Output the [X, Y] coordinate of the center of the cell containing the given text.  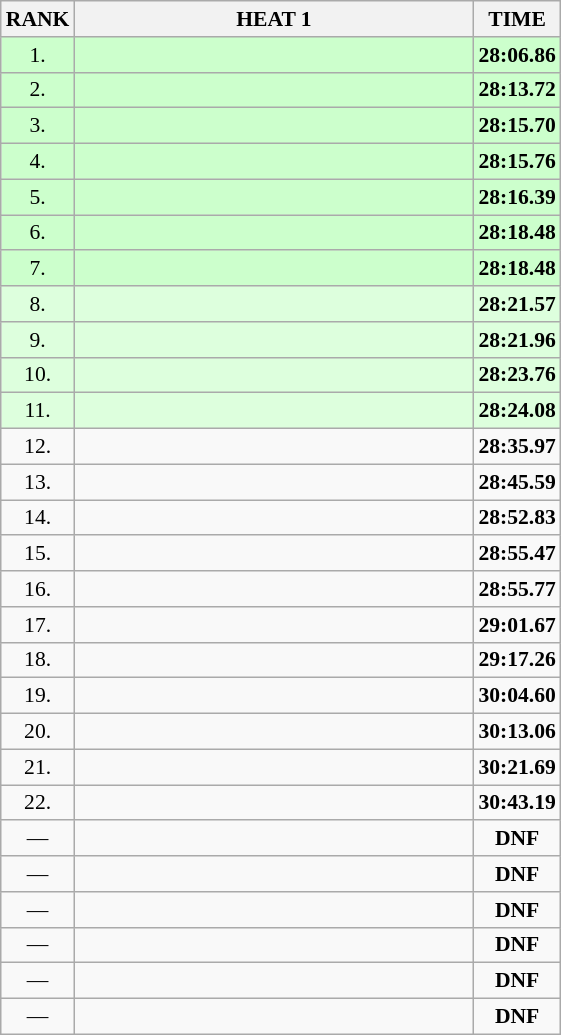
30:21.69 [516, 767]
RANK [38, 19]
28:15.70 [516, 126]
30:04.60 [516, 696]
18. [38, 660]
6. [38, 233]
28:21.96 [516, 340]
29:17.26 [516, 660]
21. [38, 767]
28:45.59 [516, 482]
13. [38, 482]
28:24.08 [516, 411]
16. [38, 589]
28:35.97 [516, 447]
11. [38, 411]
14. [38, 518]
5. [38, 197]
28:55.77 [516, 589]
2. [38, 90]
8. [38, 304]
30:43.19 [516, 803]
28:13.72 [516, 90]
19. [38, 696]
1. [38, 55]
12. [38, 447]
HEAT 1 [274, 19]
29:01.67 [516, 625]
28:55.47 [516, 554]
28:15.76 [516, 162]
17. [38, 625]
22. [38, 803]
4. [38, 162]
28:06.86 [516, 55]
10. [38, 375]
9. [38, 340]
28:52.83 [516, 518]
3. [38, 126]
28:21.57 [516, 304]
TIME [516, 19]
30:13.06 [516, 732]
28:23.76 [516, 375]
15. [38, 554]
28:16.39 [516, 197]
20. [38, 732]
7. [38, 269]
